Capture the cell that displays the provided text and extract its (X, Y) central coordinate. 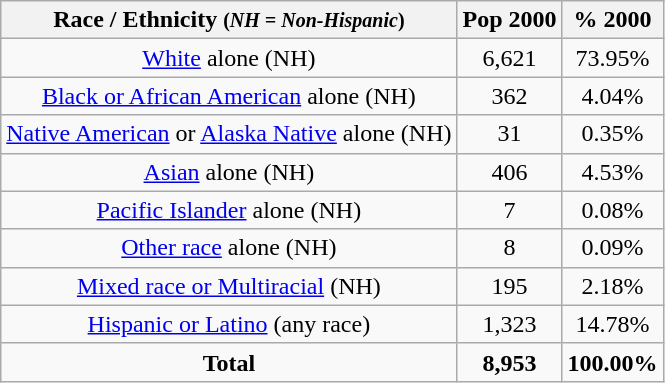
8,953 (510, 362)
0.08% (612, 210)
Pacific Islander alone (NH) (229, 210)
4.53% (612, 172)
Pop 2000 (510, 20)
31 (510, 134)
7 (510, 210)
14.78% (612, 324)
Hispanic or Latino (any race) (229, 324)
73.95% (612, 58)
Black or African American alone (NH) (229, 96)
Total (229, 362)
362 (510, 96)
8 (510, 248)
195 (510, 286)
Asian alone (NH) (229, 172)
406 (510, 172)
4.04% (612, 96)
White alone (NH) (229, 58)
Native American or Alaska Native alone (NH) (229, 134)
0.35% (612, 134)
Mixed race or Multiracial (NH) (229, 286)
Race / Ethnicity (NH = Non-Hispanic) (229, 20)
1,323 (510, 324)
% 2000 (612, 20)
100.00% (612, 362)
0.09% (612, 248)
2.18% (612, 286)
6,621 (510, 58)
Other race alone (NH) (229, 248)
